Locate the cell with the specified text and output its [X, Y] center coordinate. 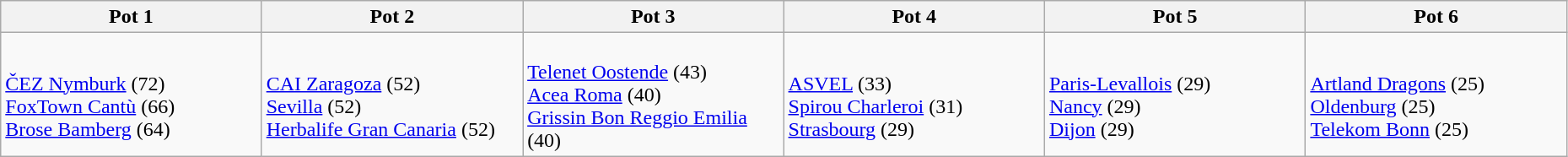
Pot 3 [653, 17]
Telenet Oostende (43) Acea Roma (40) Grissin Bon Reggio Emilia (40) [653, 95]
Pot 5 [1174, 17]
CAI Zaragoza (52) Sevilla (52) Herbalife Gran Canaria (52) [391, 95]
ČEZ Nymburk (72) FoxTown Cantù (66) Brose Bamberg (64) [132, 95]
ASVEL (33) Spirou Charleroi (31) Strasbourg (29) [914, 95]
Pot 6 [1436, 17]
Artland Dragons (25) Oldenburg (25) Telekom Bonn (25) [1436, 95]
Pot 4 [914, 17]
Pot 1 [132, 17]
Paris-Levallois (29) Nancy (29) Dijon (29) [1174, 95]
Pot 2 [391, 17]
